Find where the given text appears and provide that cell's center as [X, Y] coordinate. 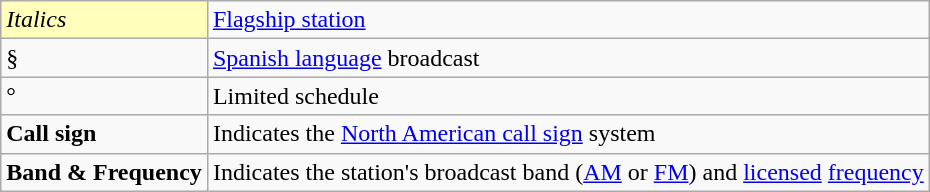
° [104, 96]
Band & Frequency [104, 172]
Italics [104, 20]
Limited schedule [568, 96]
Indicates the station's broadcast band (AM or FM) and licensed frequency [568, 172]
§ [104, 58]
Indicates the North American call sign system [568, 134]
Flagship station [568, 20]
Call sign [104, 134]
Spanish language broadcast [568, 58]
